Return [x, y] of the center of cell containing provided text 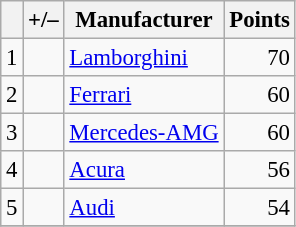
Ferrari [144, 95]
4 [12, 170]
3 [12, 133]
54 [260, 208]
Lamborghini [144, 58]
Manufacturer [144, 20]
1 [12, 58]
70 [260, 58]
5 [12, 208]
56 [260, 170]
Points [260, 20]
+/– [44, 20]
2 [12, 95]
Acura [144, 170]
Mercedes-AMG [144, 133]
Audi [144, 208]
